Search for the cell housing the specified text and yield its [x, y] center coordinate. 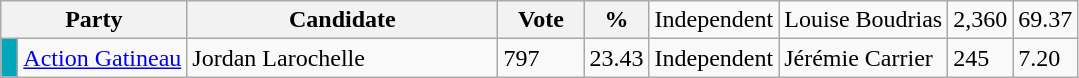
Party [94, 20]
Louise Boudrias [864, 20]
7.20 [1046, 58]
69.37 [1046, 20]
Vote [541, 20]
% [616, 20]
2,360 [980, 20]
23.43 [616, 58]
Jérémie Carrier [864, 58]
Candidate [342, 20]
Jordan Larochelle [342, 58]
245 [980, 58]
797 [541, 58]
Action Gatineau [102, 58]
